Capture the cell that displays the provided text and extract its (X, Y) central coordinate. 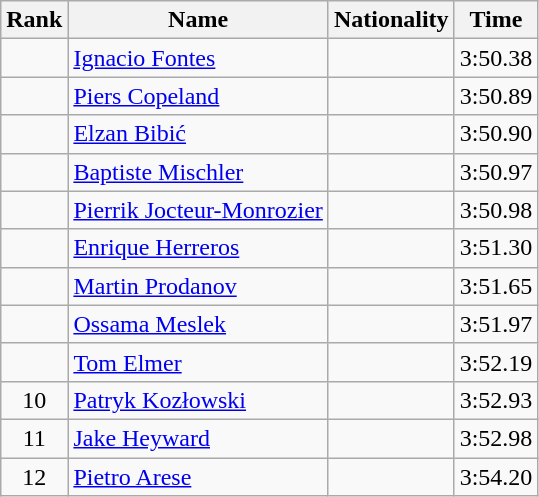
3:54.20 (496, 477)
3:50.98 (496, 210)
3:51.30 (496, 248)
Pietro Arese (198, 477)
3:52.93 (496, 400)
Nationality (391, 20)
3:51.65 (496, 286)
Jake Heyward (198, 438)
Rank (34, 20)
12 (34, 477)
3:52.98 (496, 438)
Time (496, 20)
3:50.90 (496, 134)
10 (34, 400)
3:52.19 (496, 362)
Ossama Meslek (198, 324)
Tom Elmer (198, 362)
Elzan Bibić (198, 134)
3:50.97 (496, 172)
Martin Prodanov (198, 286)
3:50.89 (496, 96)
Piers Copeland (198, 96)
Ignacio Fontes (198, 58)
Patryk Kozłowski (198, 400)
Pierrik Jocteur-Monrozier (198, 210)
3:51.97 (496, 324)
11 (34, 438)
Name (198, 20)
Enrique Herreros (198, 248)
3:50.38 (496, 58)
Baptiste Mischler (198, 172)
